Identify which cell holds the provided text, then report its [x, y] central coordinate. 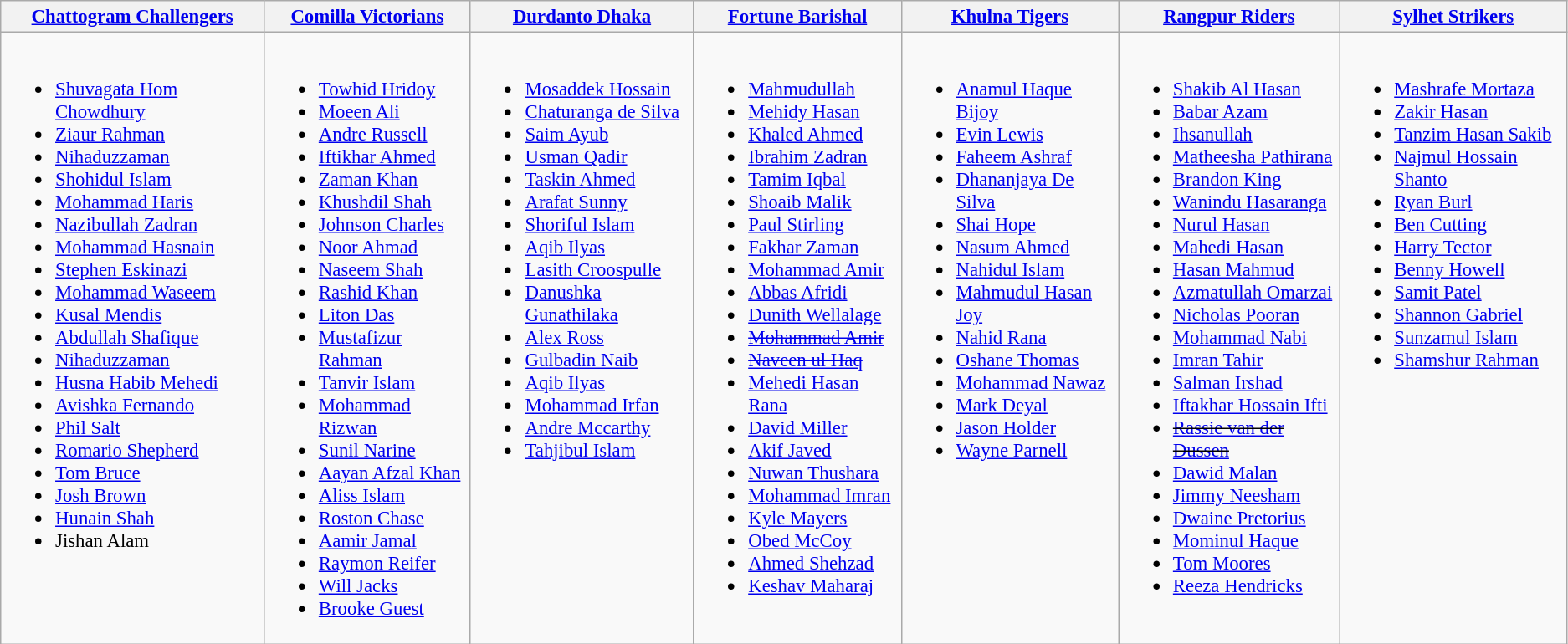
Durdanto Dhaka [582, 17]
Chattogram Challengers [132, 17]
Sylhet Strikers [1453, 17]
Comilla Victorians [368, 17]
Fortune Barishal [797, 17]
Khulna Tigers [1009, 17]
Rangpur Riders [1229, 17]
